Find where the given text appears and provide that cell's center as [X, Y] coordinate. 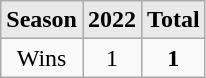
Season [42, 20]
2022 [112, 20]
Total [174, 20]
Wins [42, 58]
